Scan for the cell matching the given text and deliver its (x, y) coordinate at center. 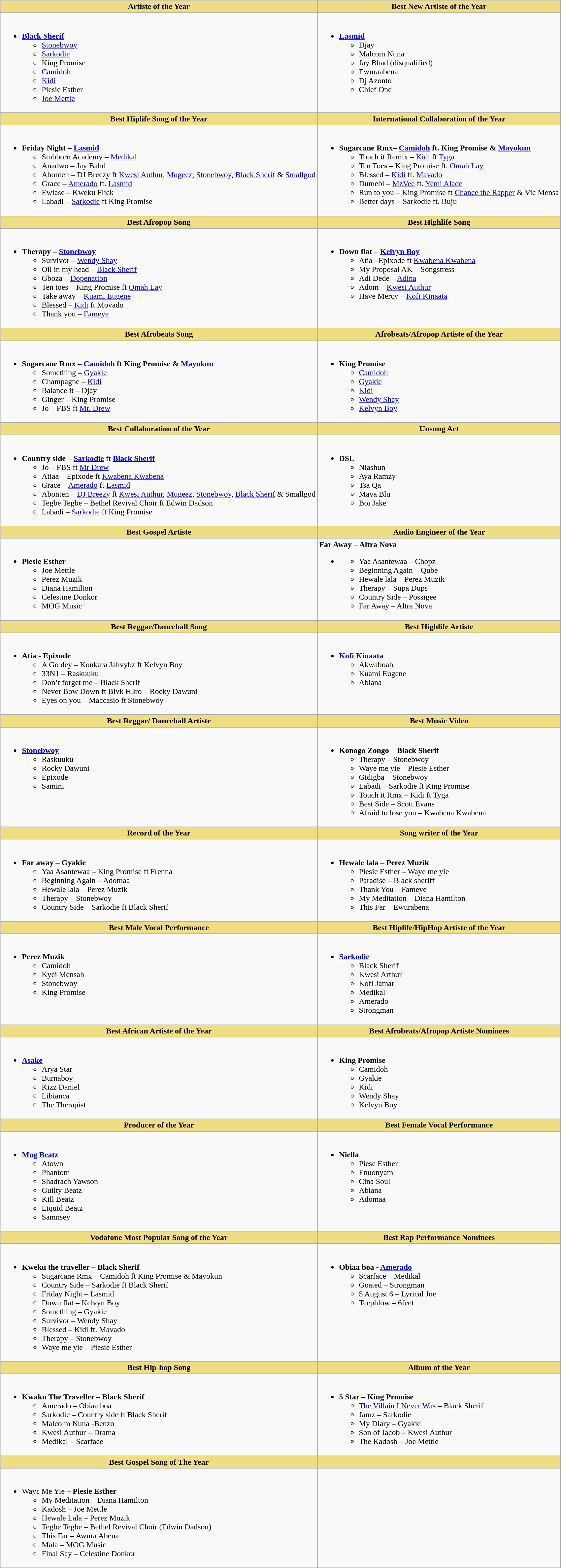
Vodafone Most Popular Song of the Year (159, 1237)
Best Gospel Song of The Year (159, 1462)
Sugarcane Rmx – Camidoh ft King Promise & MayokunSomething – GyakieChampagne – KidiBalance it – DjayGinger – King PromiseJo – FBS ft Mr. Drew (159, 381)
Best Collaboration of the Year (159, 429)
Best African Artiste of the Year (159, 1031)
Best Gospel Artiste (159, 532)
Best Hiplife Song of the Year (159, 119)
Album of the Year (439, 1367)
NiellaPiese EstherEnuonyamCina SoulAbianaAdomaa (439, 1181)
Obiaa boa - AmeradoScarface – MedikalGoated – Strongman5 August 6 – Lyrical JoeTeephlow – 6feet (439, 1302)
LasmidDjayMalcom NunaJay Bhad (disqualified)EwuraabenaDj AzontoChief One (439, 63)
SarkodieBlack SherifKwesi ArthurKofi JamarMedikalAmeradoStrongman (439, 979)
Best Afrobeats/Afropop Artiste Nominees (439, 1031)
DSLNiashunAya RamzyTsa QaMaya BluBoi Jake (439, 480)
5 Star – King PromiseThe Villain I Never Was – Black SherifJamz – SarkodieMy Diary – GyakieSon of Jacob – Kwesi AuthurThe Kadosh – Joe Mettle (439, 1415)
AsakeArya StarBurnaboyKizz DanielLibiancaThe Therapist (159, 1078)
Best Music Video (439, 721)
Kwaku The Traveller – Black SherifAmerado – Obiaa boaSarkodie – Country side ft Black SherifMalcolm Nuna -BenzoKwesi Authur – DramaMedikal – Scarface (159, 1415)
Best Hip-hop Song (159, 1367)
Best Reggae/ Dancehall Artiste (159, 721)
Perez MuzikCamidohKyei MensahStonebwoyKing Promise (159, 979)
Best Reggae/Dancehall Song (159, 627)
Afrobeats/Afropop Artiste of the Year (439, 334)
Best Afropop Song (159, 222)
Down flat – Kelvyn BoyAtia –Epixode ft Kwabena KwabenaMy Proposal AK – SongstressAdi Dede – AdinaAdom – Kwesi AuthurHave Mercy – Kofi Kinaata (439, 278)
Best Female Vocal Performance (439, 1125)
Producer of the Year (159, 1125)
Best Male Vocal Performance (159, 928)
Song writer of the Year (439, 833)
Best New Artiste of the Year (439, 7)
Best Hiplife/HipHop Artiste of the Year (439, 928)
Artiste of the Year (159, 7)
Best Highlife Song (439, 222)
Unsung Act (439, 429)
International Collaboration of the Year (439, 119)
Best Rap Performance Nominees (439, 1237)
Audio Engineer of the Year (439, 532)
Hewale lala – Perez MuzikPiesie Esther – Waye me yieParadise – Black sheriffThank You – FameyeMy Meditation – Diana HamiltonThis Far – Ewurabena (439, 880)
Piesie EstherJoe MettlePerez MuzikDiana HamiltonCelestine DonkorMOG Music (159, 579)
Record of the Year (159, 833)
Kofi KinaataAkwaboahKuami EugeneAbiana (439, 674)
Best Highlife Artiste (439, 627)
Best Afrobeats Song (159, 334)
StonebwoyRaskuukuRocky DawuniEpixodeSamini (159, 777)
Black SherifStonebwoySarkodieKing PromiseCamidohKidiPiesie EstherJoe Mettle (159, 63)
Mog BeatzAtownPhantomShadrach YawsonGuilty BeatzKill BeatzLiquid BeatzSamnsey (159, 1181)
